Find where the given text appears and provide that cell's center as (X, Y) coordinate. 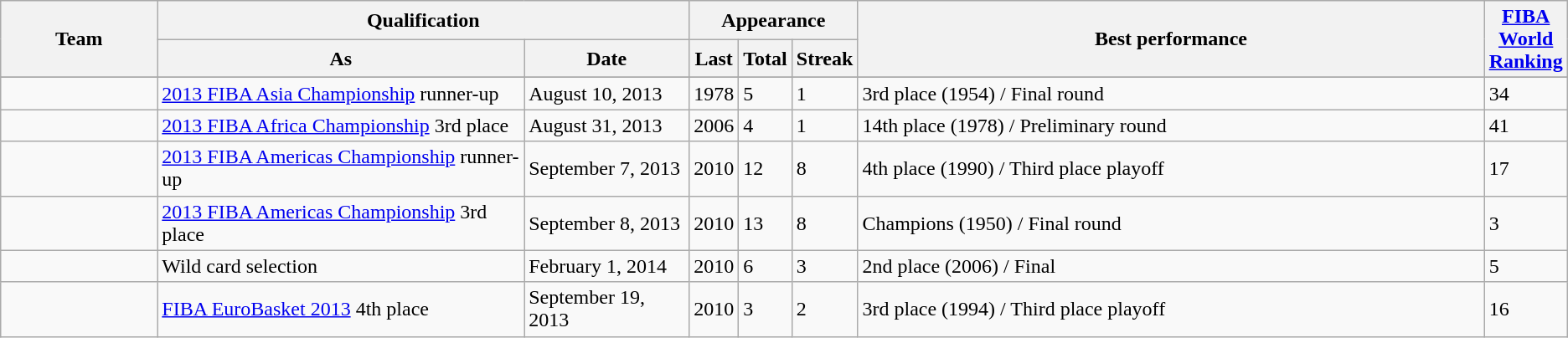
2013 FIBA Asia Championship runner-up (341, 94)
2013 FIBA Americas Championship runner-up (341, 169)
Qualification (424, 20)
Last (714, 59)
Wild card selection (341, 266)
September 8, 2013 (606, 223)
Best performance (1171, 39)
1978 (714, 94)
Date (606, 59)
3rd place (1994) / Third place playoff (1171, 310)
February 1, 2014 (606, 266)
2006 (714, 125)
2nd place (2006) / Final (1171, 266)
Streak (824, 59)
2013 FIBA Americas Championship 3rd place (341, 223)
Team (79, 39)
September 19, 2013 (606, 310)
FIBA World Ranking (1526, 39)
16 (1526, 310)
12 (766, 169)
2 (824, 310)
41 (1526, 125)
17 (1526, 169)
13 (766, 223)
FIBA EuroBasket 2013 4th place (341, 310)
Appearance (774, 20)
4 (766, 125)
Champions (1950) / Final round (1171, 223)
34 (1526, 94)
September 7, 2013 (606, 169)
2013 FIBA Africa Championship 3rd place (341, 125)
As (341, 59)
August 10, 2013 (606, 94)
6 (766, 266)
14th place (1978) / Preliminary round (1171, 125)
Total (766, 59)
4th place (1990) / Third place playoff (1171, 169)
3rd place (1954) / Final round (1171, 94)
August 31, 2013 (606, 125)
